Pinpoint the cell where the given text exists, returning its [X, Y] midpoint coordinate. 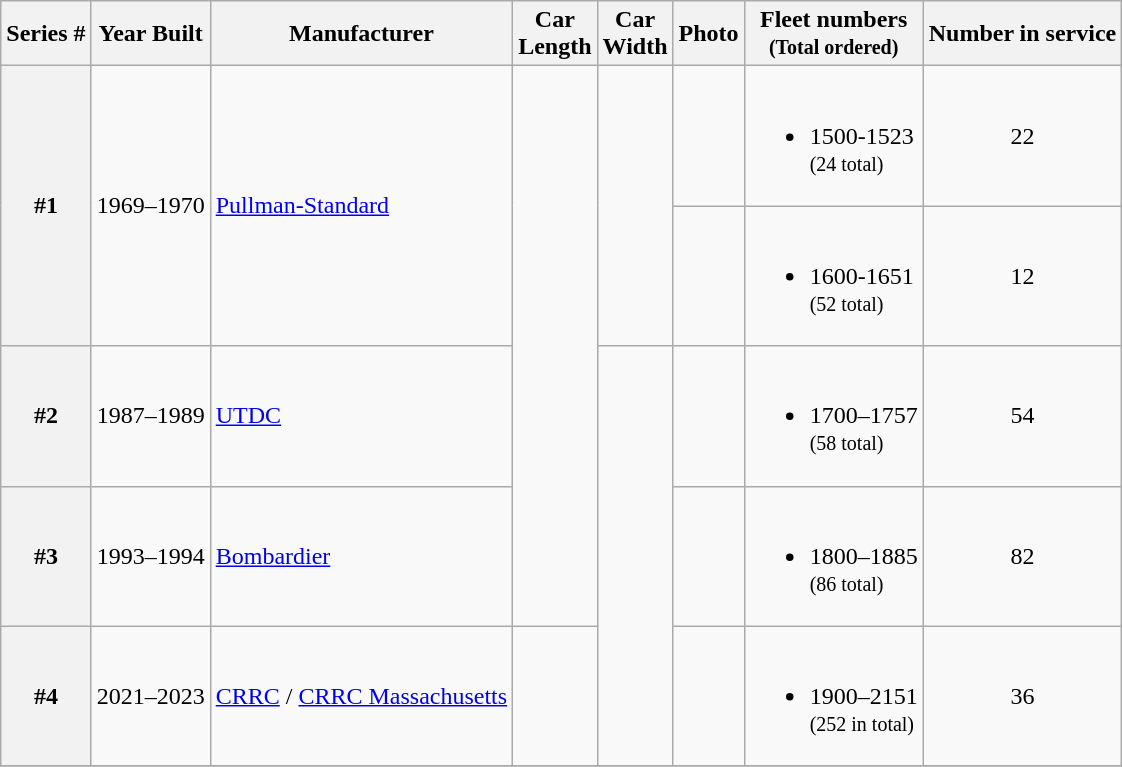
1800–1885(86 total) [834, 556]
1900–2151(252 in total) [834, 696]
CarLength [555, 34]
#2 [46, 416]
Manufacturer [361, 34]
12 [1022, 276]
82 [1022, 556]
#3 [46, 556]
1700–1757(58 total) [834, 416]
1969–1970 [150, 206]
2021–2023 [150, 696]
36 [1022, 696]
Pullman-Standard [361, 206]
54 [1022, 416]
Bombardier [361, 556]
1993–1994 [150, 556]
#4 [46, 696]
22 [1022, 136]
Fleet numbers(Total ordered) [834, 34]
CarWidth [635, 34]
Number in service [1022, 34]
Year Built [150, 34]
#1 [46, 206]
UTDC [361, 416]
1500-1523(24 total) [834, 136]
Series # [46, 34]
1600-1651(52 total) [834, 276]
CRRC / CRRC Massachusetts [361, 696]
Photo [708, 34]
1987–1989 [150, 416]
